Locate the cell with the specified text and output its (x, y) center coordinate. 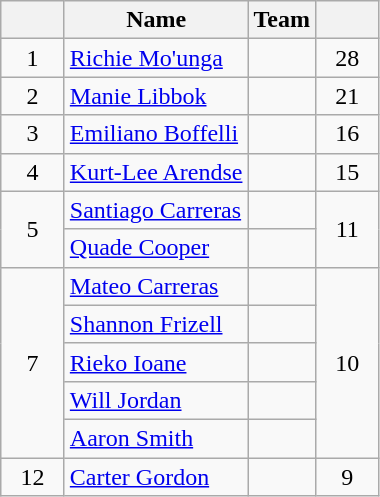
Aaron Smith (156, 438)
Will Jordan (156, 400)
Santiago Carreras (156, 210)
9 (347, 477)
1 (33, 58)
4 (33, 172)
Emiliano Boffelli (156, 134)
Rieko Ioane (156, 362)
Manie Libbok (156, 96)
Kurt-Lee Arendse (156, 172)
Team (282, 20)
12 (33, 477)
Richie Mo'unga (156, 58)
Shannon Frizell (156, 324)
3 (33, 134)
16 (347, 134)
28 (347, 58)
15 (347, 172)
2 (33, 96)
7 (33, 362)
Quade Cooper (156, 248)
21 (347, 96)
5 (33, 229)
11 (347, 229)
Mateo Carreras (156, 286)
10 (347, 362)
Name (156, 20)
Carter Gordon (156, 477)
